Pinpoint the cell where the given text exists, returning its [x, y] midpoint coordinate. 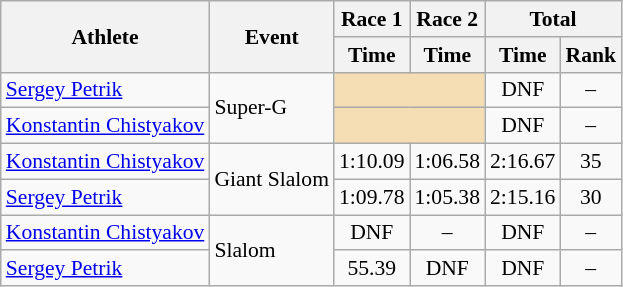
Total [553, 19]
Giant Slalom [272, 180]
Slalom [272, 250]
35 [590, 162]
Athlete [106, 36]
Event [272, 36]
Race 2 [448, 19]
Rank [590, 55]
55.39 [372, 269]
2:15.16 [522, 197]
1:10.09 [372, 162]
1:09.78 [372, 197]
30 [590, 197]
2:16.67 [522, 162]
1:05.38 [448, 197]
Race 1 [372, 19]
1:06.58 [448, 162]
Super-G [272, 108]
